Capture the cell that displays the provided text and extract its (X, Y) central coordinate. 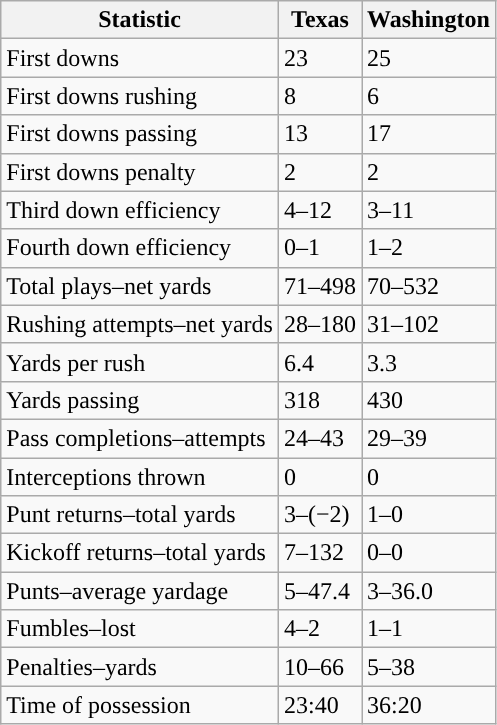
Yards per rush (140, 362)
71–498 (320, 286)
4–2 (320, 629)
4–12 (320, 210)
1–0 (429, 515)
7–132 (320, 553)
Rushing attempts–net yards (140, 324)
Punt returns–total yards (140, 515)
Texas (320, 20)
10–66 (320, 667)
0–1 (320, 248)
Time of possession (140, 705)
70–532 (429, 286)
Fourth down efficiency (140, 248)
Kickoff returns–total yards (140, 553)
Fumbles–lost (140, 629)
36:20 (429, 705)
17 (429, 134)
430 (429, 400)
First downs (140, 58)
6.4 (320, 362)
5–38 (429, 667)
1–1 (429, 629)
28–180 (320, 324)
3–(−2) (320, 515)
Punts–average yardage (140, 591)
3–11 (429, 210)
First downs passing (140, 134)
Pass completions–attempts (140, 438)
29–39 (429, 438)
Penalties–yards (140, 667)
Yards passing (140, 400)
24–43 (320, 438)
Third down efficiency (140, 210)
Statistic (140, 20)
Total plays–net yards (140, 286)
1–2 (429, 248)
5–47.4 (320, 591)
0–0 (429, 553)
First downs rushing (140, 96)
3–36.0 (429, 591)
13 (320, 134)
23:40 (320, 705)
6 (429, 96)
Interceptions thrown (140, 477)
First downs penalty (140, 172)
318 (320, 400)
3.3 (429, 362)
31–102 (429, 324)
23 (320, 58)
Washington (429, 20)
25 (429, 58)
8 (320, 96)
